Scan for the cell matching the given text and deliver its (X, Y) coordinate at center. 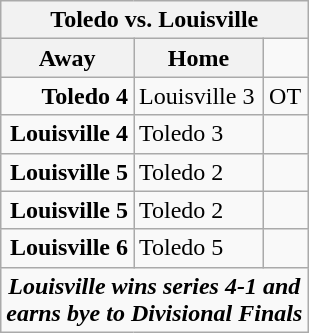
Toledo 3 (199, 134)
Louisville wins series 4-1 and earns bye to Divisional Finals (154, 300)
Toledo vs. Louisville (154, 20)
Home (199, 58)
OT (286, 96)
Louisville 6 (68, 248)
Louisville 3 (199, 96)
Louisville 4 (68, 134)
Toledo 5 (199, 248)
Away (68, 58)
Toledo 4 (68, 96)
